Determine the (x, y) coordinate at the center of the cell enclosing the given text.  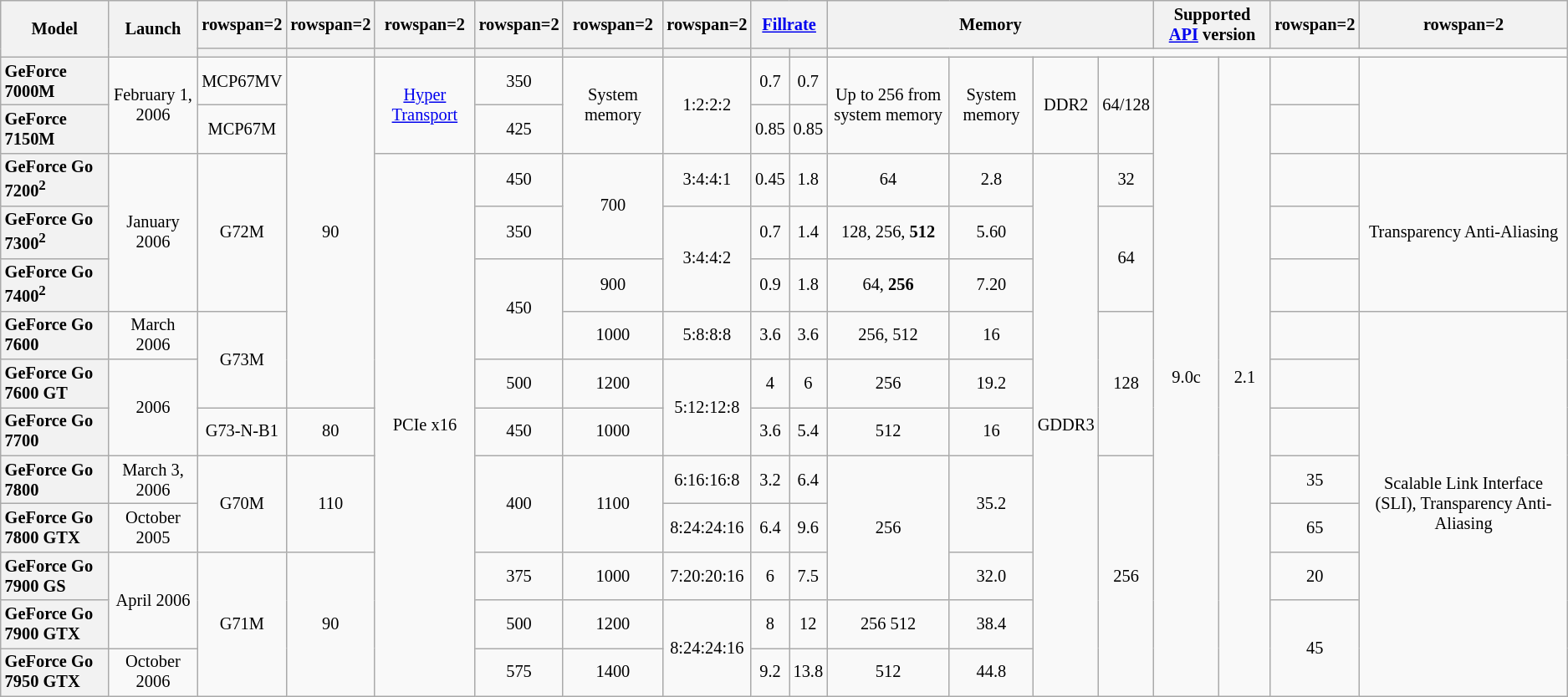
G71M (242, 623)
Hyper Transport (425, 105)
GeForce Go 7800 GTX (55, 527)
45 (1315, 649)
128, 256, 512 (888, 232)
32 (1126, 179)
2006 (154, 406)
GeForce 7000M (55, 81)
GeForce Go 7600 (55, 335)
13.8 (808, 672)
GeForce Go 7700 (55, 431)
G73M (242, 359)
MCP67MV (242, 81)
DDR2 (1066, 105)
January 2006 (154, 232)
9.2 (769, 672)
8 (769, 624)
2.8 (992, 179)
5:8:8:8 (707, 335)
35.2 (992, 503)
9.0c (1187, 376)
PCIe x16 (425, 425)
256, 512 (888, 335)
March 3, 2006 (154, 480)
GeForce Go 7900 GS (55, 576)
April 2006 (154, 600)
2.1 (1245, 376)
7.5 (808, 576)
Launch (154, 28)
65 (1315, 527)
0.45 (769, 179)
GeForce Go 7800 (55, 480)
GeForce 7150M (55, 129)
Transparency Anti-Aliasing (1463, 232)
19.2 (992, 383)
GeForce Go 74002 (55, 284)
64, 256 (888, 284)
7.20 (992, 284)
425 (519, 129)
GeForce Go 7600 GT (55, 383)
128 (1126, 383)
38.4 (992, 624)
3.2 (769, 480)
7:20:20:16 (707, 576)
Supported API version (1213, 24)
Model (55, 28)
October 2005 (154, 527)
256 512 (888, 624)
0.9 (769, 284)
Fillrate (789, 24)
Scalable Link Interface (SLI), Transparency Anti-Aliasing (1463, 503)
1.4 (808, 232)
1400 (612, 672)
900 (612, 284)
5.4 (808, 431)
1100 (612, 503)
Up to 256 from system memory (888, 105)
GeForce Go 7950 GTX (55, 672)
12 (808, 624)
5:12:12:8 (707, 406)
March 2006 (154, 335)
1:2:2:2 (707, 105)
GeForce Go 73002 (55, 232)
GDDR3 (1066, 425)
9.6 (808, 527)
375 (519, 576)
G70M (242, 503)
575 (519, 672)
6:16:16:8 (707, 480)
44.8 (992, 672)
G73-N-B1 (242, 431)
October 2006 (154, 672)
400 (519, 503)
4 (769, 383)
3:4:4:1 (707, 179)
35 (1315, 480)
110 (330, 503)
32.0 (992, 576)
3:4:4:2 (707, 258)
GeForce Go 7900 GTX (55, 624)
GeForce Go 72002 (55, 179)
80 (330, 431)
5.60 (992, 232)
G72M (242, 232)
20 (1315, 576)
64/128 (1126, 105)
700 (612, 206)
Memory (990, 24)
February 1, 2006 (154, 105)
MCP67M (242, 129)
